Return the (X, Y) coordinate for the center point of the cell that contains the specified text.  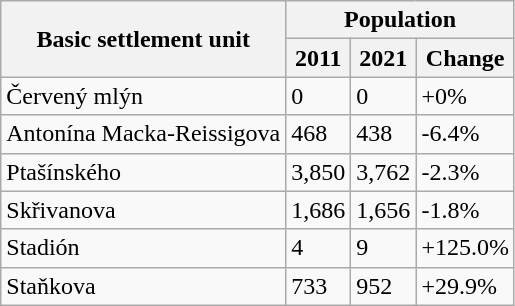
468 (318, 134)
2011 (318, 58)
-1.8% (466, 210)
Population (400, 20)
+29.9% (466, 286)
3,762 (384, 172)
+125.0% (466, 248)
1,656 (384, 210)
438 (384, 134)
Stadión (144, 248)
+0% (466, 96)
9 (384, 248)
4 (318, 248)
-2.3% (466, 172)
Basic settlement unit (144, 39)
Antonína Macka-Reissigova (144, 134)
3,850 (318, 172)
1,686 (318, 210)
-6.4% (466, 134)
2021 (384, 58)
Červený mlýn (144, 96)
733 (318, 286)
Skřivanova (144, 210)
Staňkova (144, 286)
952 (384, 286)
Ptašínského (144, 172)
Change (466, 58)
